Identify which cell holds the provided text, then report its [X, Y] central coordinate. 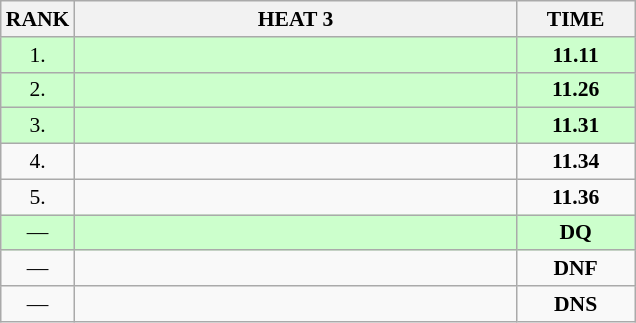
DNS [576, 304]
RANK [38, 19]
4. [38, 162]
HEAT 3 [295, 19]
DNF [576, 269]
11.34 [576, 162]
1. [38, 55]
TIME [576, 19]
3. [38, 126]
DQ [576, 233]
11.26 [576, 90]
11.31 [576, 126]
11.36 [576, 197]
11.11 [576, 55]
5. [38, 197]
2. [38, 90]
